Provide the [x, y] coordinate of the cell's center where the given text is located.  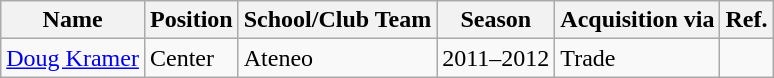
Center [191, 58]
Trade [638, 58]
Season [496, 20]
Ateneo [337, 58]
Acquisition via [638, 20]
School/Club Team [337, 20]
Ref. [746, 20]
2011–2012 [496, 58]
Doug Kramer [73, 58]
Name [73, 20]
Position [191, 20]
